For the text-containing cell, return its midpoint in (x, y) coordinate format. 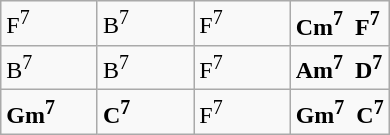
Cm7 F7 (340, 24)
Gm7 C7 (340, 112)
Gm7 (50, 112)
Am7 D7 (340, 68)
C7 (145, 112)
